Output the (X, Y) coordinate of the center of the cell containing the given text.  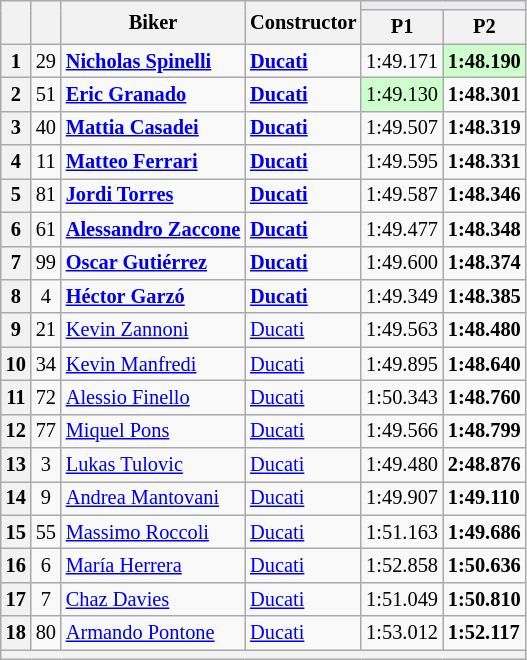
1 (16, 61)
1:49.110 (484, 498)
Alessandro Zaccone (153, 229)
Alessio Finello (153, 397)
Constructor (303, 22)
1:49.480 (402, 465)
1:53.012 (402, 633)
Kevin Zannoni (153, 330)
15 (16, 532)
2:48.876 (484, 465)
8 (16, 296)
1:48.760 (484, 397)
Armando Pontone (153, 633)
1:49.566 (402, 431)
1:49.595 (402, 162)
1:51.163 (402, 532)
1:48.385 (484, 296)
1:49.171 (402, 61)
1:51.049 (402, 599)
1:49.507 (402, 128)
1:48.799 (484, 431)
Matteo Ferrari (153, 162)
29 (46, 61)
Mattia Casadei (153, 128)
1:50.343 (402, 397)
5 (16, 195)
1:49.895 (402, 364)
María Herrera (153, 565)
1:49.130 (402, 94)
81 (46, 195)
Lukas Tulovic (153, 465)
13 (16, 465)
P1 (402, 27)
16 (16, 565)
Eric Granado (153, 94)
21 (46, 330)
P2 (484, 27)
99 (46, 263)
17 (16, 599)
Chaz Davies (153, 599)
Héctor Garzó (153, 296)
72 (46, 397)
Nicholas Spinelli (153, 61)
1:49.907 (402, 498)
1:48.331 (484, 162)
1:48.190 (484, 61)
18 (16, 633)
80 (46, 633)
10 (16, 364)
Kevin Manfredi (153, 364)
1:48.301 (484, 94)
1:48.346 (484, 195)
Andrea Mantovani (153, 498)
1:52.858 (402, 565)
51 (46, 94)
77 (46, 431)
34 (46, 364)
12 (16, 431)
1:48.640 (484, 364)
1:50.636 (484, 565)
1:49.477 (402, 229)
1:52.117 (484, 633)
Massimo Roccoli (153, 532)
Oscar Gutiérrez (153, 263)
1:48.374 (484, 263)
40 (46, 128)
1:48.348 (484, 229)
Jordi Torres (153, 195)
61 (46, 229)
1:50.810 (484, 599)
1:49.686 (484, 532)
2 (16, 94)
14 (16, 498)
Biker (153, 22)
1:48.480 (484, 330)
1:48.319 (484, 128)
1:49.563 (402, 330)
Miquel Pons (153, 431)
1:49.587 (402, 195)
55 (46, 532)
1:49.600 (402, 263)
1:49.349 (402, 296)
